Determine the (X, Y) coordinate at the center of the cell enclosing the given text.  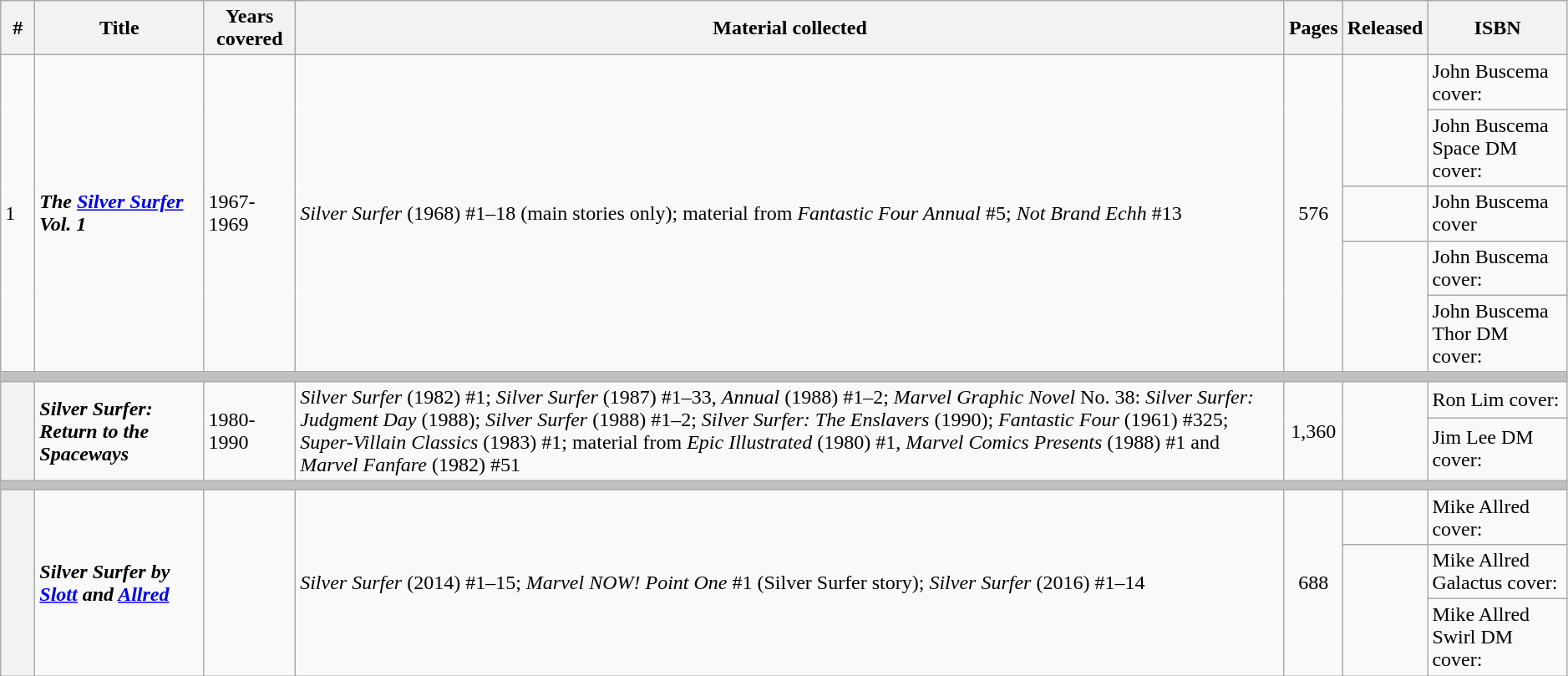
Jim Lee DM cover: (1497, 450)
Material collected (790, 28)
Released (1385, 28)
Silver Surfer (1968) #1–18 (main stories only); material from Fantastic Four Annual #5; Not Brand Echh #13 (790, 214)
The Silver Surfer Vol. 1 (119, 214)
Title (119, 28)
Silver Surfer: Return to the Spaceways (119, 431)
Pages (1313, 28)
Mike Allred Galactus cover: (1497, 572)
1967-1969 (250, 214)
John Buscema Space DM cover: (1497, 148)
Years covered (250, 28)
576 (1313, 214)
# (18, 28)
1 (18, 214)
Silver Surfer (2014) #1–15; Marvel NOW! Point One #1 (Silver Surfer story); Silver Surfer (2016) #1–14 (790, 582)
Silver Surfer by Slott and Allred (119, 582)
ISBN (1497, 28)
1980-1990 (250, 431)
Ron Lim cover: (1497, 399)
688 (1313, 582)
Mike Allred Swirl DM cover: (1497, 637)
John Buscema cover (1497, 214)
John Buscema Thor DM cover: (1497, 333)
Mike Allred cover: (1497, 516)
1,360 (1313, 431)
